Output the [X, Y] coordinate of the center of the cell containing the given text.  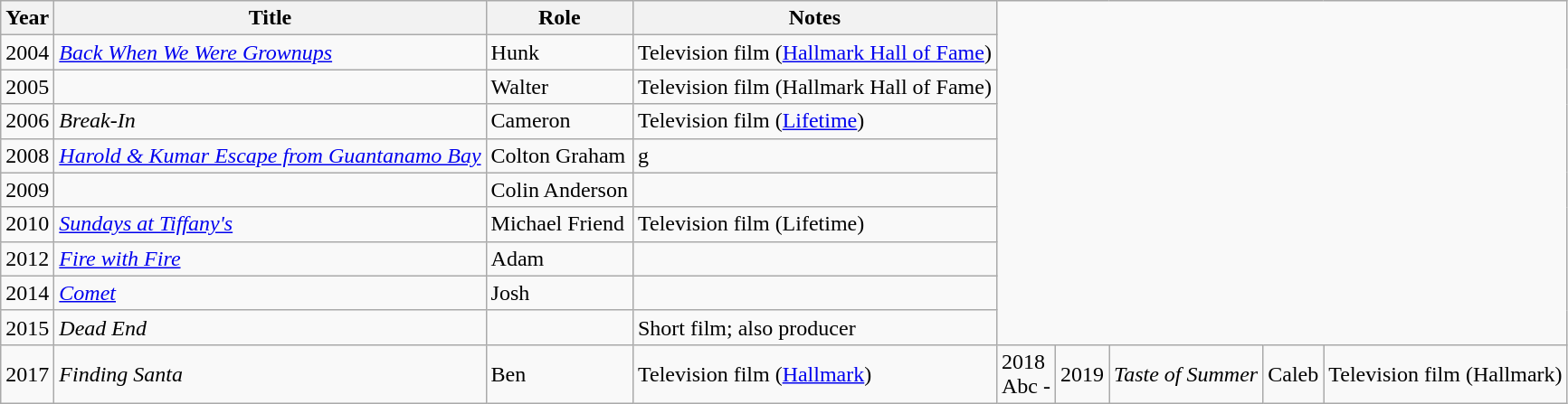
Year [27, 18]
Ben [559, 374]
Colin Anderson [559, 190]
Notes [814, 18]
2008 [27, 155]
Colton Graham [559, 155]
Harold & Kumar Escape from Guantanamo Bay [270, 155]
2005 [27, 87]
2018Abc - [1026, 374]
Adam [559, 258]
Short film; also producer [814, 327]
Back When We Were Grownups [270, 52]
Break-In [270, 121]
Michael Friend [559, 224]
Taste of Summer [1186, 374]
2009 [27, 190]
Josh [559, 293]
2012 [27, 258]
Comet [270, 293]
2004 [27, 52]
Title [270, 18]
Role [559, 18]
Fire with Fire [270, 258]
Walter [559, 87]
2019 [1082, 374]
2015 [27, 327]
2014 [27, 293]
Sundays at Tiffany's [270, 224]
2017 [27, 374]
Caleb [1294, 374]
g [814, 155]
Hunk [559, 52]
2010 [27, 224]
Dead End [270, 327]
Cameron [559, 121]
2006 [27, 121]
Finding Santa [270, 374]
